Pinpoint the cell where the given text exists, returning its (X, Y) midpoint coordinate. 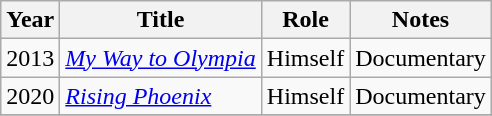
Role (305, 20)
2013 (30, 58)
Title (160, 20)
Year (30, 20)
Notes (421, 20)
Rising Phoenix (160, 96)
2020 (30, 96)
My Way to Olympia (160, 58)
